Extract the [x, y] coordinate from the center of the cell holding the provided text.  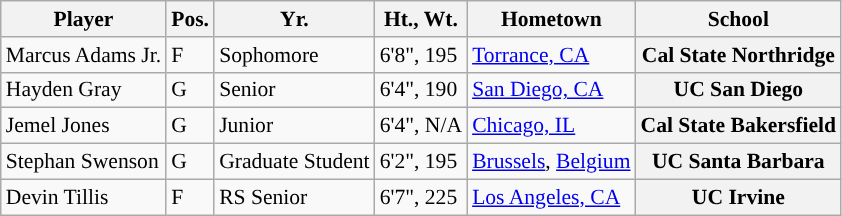
Senior [294, 90]
UC Irvine [739, 197]
Hayden Gray [84, 90]
San Diego, CA [551, 90]
6'8", 195 [421, 55]
RS Senior [294, 197]
Devin Tillis [84, 197]
6'4", N/A [421, 126]
6'7", 225 [421, 197]
Cal State Bakersfield [739, 126]
Chicago, IL [551, 126]
Marcus Adams Jr. [84, 55]
UC San Diego [739, 90]
Los Angeles, CA [551, 197]
Ht., Wt. [421, 19]
Cal State Northridge [739, 55]
School [739, 19]
Pos. [190, 19]
Jemel Jones [84, 126]
Stephan Swenson [84, 162]
6'2", 195 [421, 162]
6'4", 190 [421, 90]
Junior [294, 126]
Hometown [551, 19]
Yr. [294, 19]
UC Santa Barbara [739, 162]
Graduate Student [294, 162]
Torrance, CA [551, 55]
Player [84, 19]
Sophomore [294, 55]
Brussels, Belgium [551, 162]
